Return [x, y] of the center of cell containing provided text 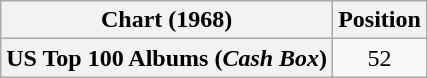
US Top 100 Albums (Cash Box) [167, 58]
Chart (1968) [167, 20]
52 [380, 58]
Position [380, 20]
